Output the [x, y] coordinate of the center of the cell containing the given text.  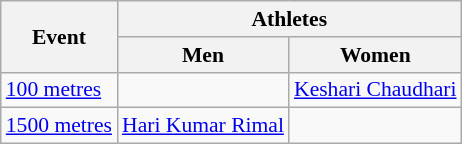
Athletes [290, 19]
Hari Kumar Rimal [203, 126]
Keshari Chaudhari [376, 90]
100 metres [59, 90]
Women [376, 55]
Event [59, 36]
Men [203, 55]
1500 metres [59, 126]
